Detect which cell encompasses the target text, then output its (X, Y) center coordinate. 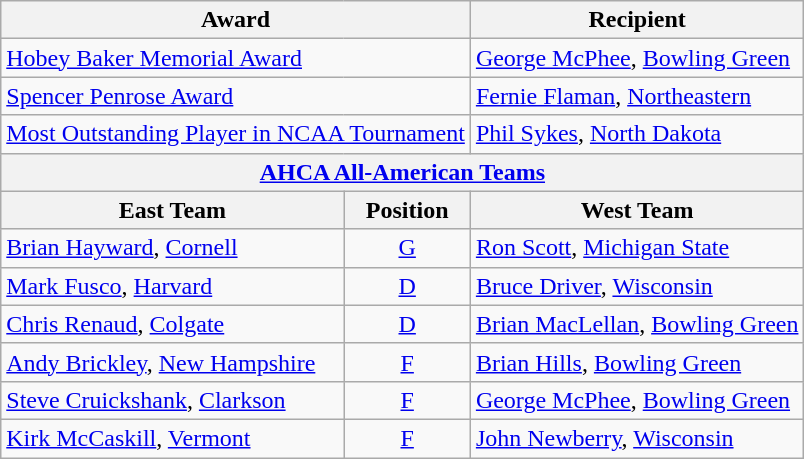
Brian MacLellan, Bowling Green (637, 324)
Bruce Driver, Wisconsin (637, 286)
Position (407, 210)
Most Outstanding Player in NCAA Tournament (236, 134)
Recipient (637, 20)
G (407, 248)
Kirk McCaskill, Vermont (172, 438)
Brian Hills, Bowling Green (637, 362)
Spencer Penrose Award (236, 96)
Steve Cruickshank, Clarkson (172, 400)
Brian Hayward, Cornell (172, 248)
Ron Scott, Michigan State (637, 248)
East Team (172, 210)
Andy Brickley, New Hampshire (172, 362)
AHCA All-American Teams (402, 172)
Chris Renaud, Colgate (172, 324)
Hobey Baker Memorial Award (236, 58)
Phil Sykes, North Dakota (637, 134)
Award (236, 20)
West Team (637, 210)
Mark Fusco, Harvard (172, 286)
John Newberry, Wisconsin (637, 438)
Fernie Flaman, Northeastern (637, 96)
